Provide the (X, Y) coordinate of the cell's center where the given text is located.  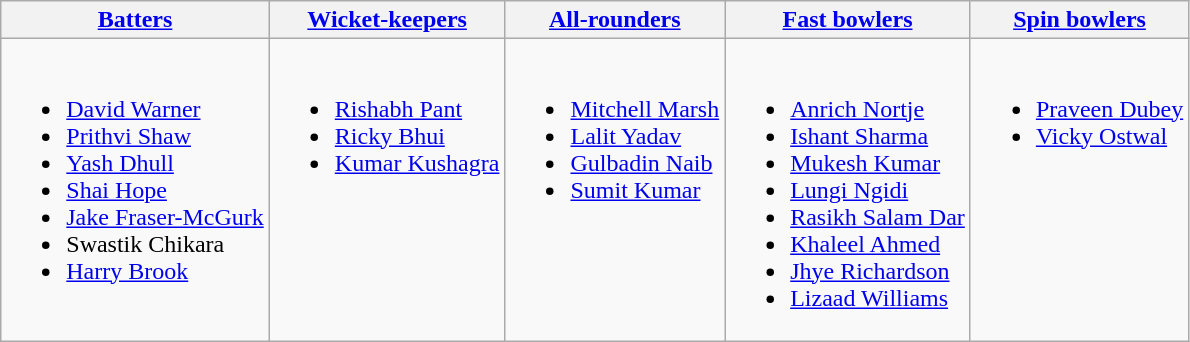
Rishabh PantRicky BhuiKumar Kushagra (387, 190)
Batters (136, 20)
Fast bowlers (848, 20)
All-rounders (615, 20)
Anrich NortjeIshant Sharma Mukesh KumarLungi NgidiRasikh Salam DarKhaleel AhmedJhye RichardsonLizaad Williams (848, 190)
Mitchell MarshLalit YadavGulbadin NaibSumit Kumar (615, 190)
Wicket-keepers (387, 20)
Spin bowlers (1079, 20)
David WarnerPrithvi ShawYash DhullShai HopeJake Fraser-McGurkSwastik ChikaraHarry Brook (136, 190)
Praveen DubeyVicky Ostwal (1079, 190)
